Extract the (x, y) coordinate from the center of the cell holding the provided text.  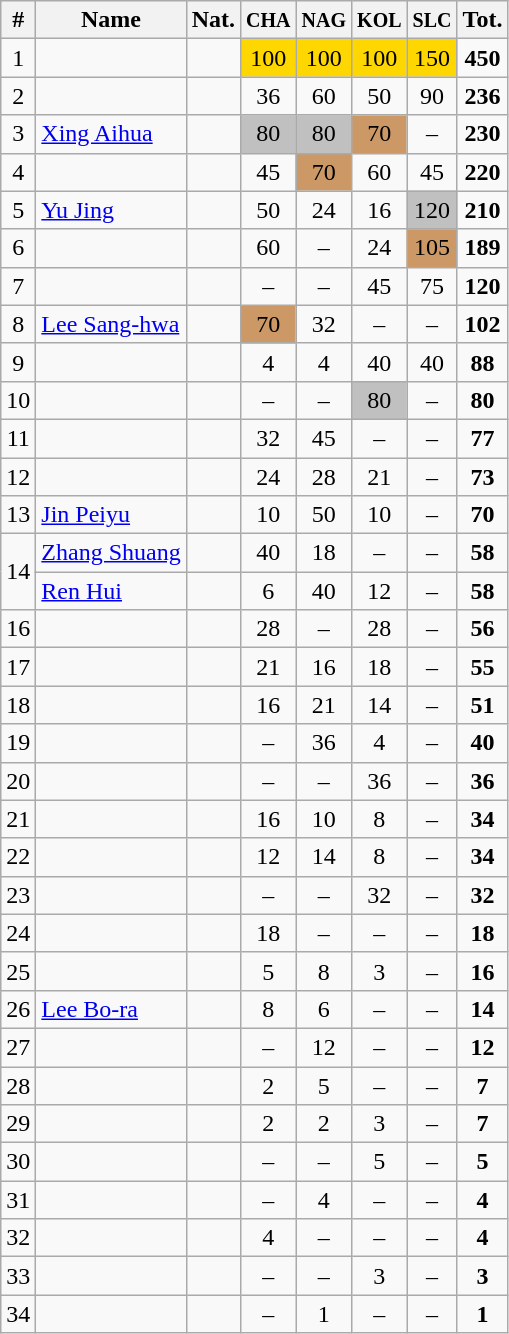
# (18, 20)
Name (111, 20)
20 (18, 781)
77 (482, 438)
Jin Peiyu (111, 515)
51 (482, 705)
Zhang Shuang (111, 553)
25 (18, 971)
33 (18, 1276)
88 (482, 362)
31 (18, 1200)
210 (482, 210)
75 (432, 286)
90 (432, 96)
236 (482, 96)
CHA (269, 20)
230 (482, 134)
17 (18, 667)
23 (18, 895)
102 (482, 324)
29 (18, 1124)
11 (18, 438)
30 (18, 1162)
Nat. (213, 20)
26 (18, 1009)
9 (18, 362)
13 (18, 515)
Lee Bo-ra (111, 1009)
19 (18, 743)
189 (482, 248)
Ren Hui (111, 591)
Tot. (482, 20)
KOL (380, 20)
105 (432, 248)
Xing Aihua (111, 134)
73 (482, 477)
56 (482, 629)
NAG (324, 20)
55 (482, 667)
Lee Sang-hwa (111, 324)
SLC (432, 20)
220 (482, 172)
22 (18, 857)
150 (432, 58)
450 (482, 58)
27 (18, 1047)
Yu Jing (111, 210)
